Capture the cell that displays the provided text and extract its [X, Y] central coordinate. 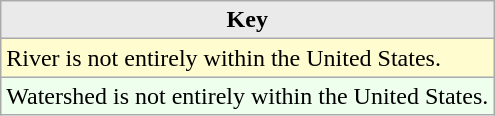
River is not entirely within the United States. [248, 58]
Watershed is not entirely within the United States. [248, 96]
Key [248, 20]
